Provide the (X, Y) coordinate of the cell's center where the given text is located.  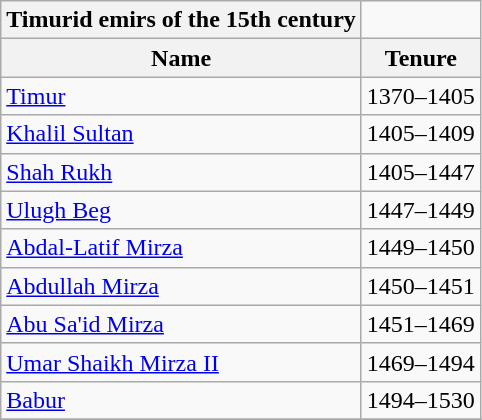
1447–1449 (420, 210)
Khalil Sultan (182, 134)
Babur (182, 400)
1451–1469 (420, 324)
Tenure (420, 58)
1449–1450 (420, 248)
Abdullah Mirza (182, 286)
Shah Rukh (182, 172)
1494–1530 (420, 400)
1450–1451 (420, 286)
Timur (182, 96)
Abu Sa'id Mirza (182, 324)
Name (182, 58)
1370–1405 (420, 96)
Timurid emirs of the 15th century (182, 20)
Umar Shaikh Mirza II (182, 362)
1469–1494 (420, 362)
1405–1409 (420, 134)
1405–1447 (420, 172)
Abdal-Latif Mirza (182, 248)
Ulugh Beg (182, 210)
